Provide the [X, Y] coordinate of the cell's center where the given text is located.  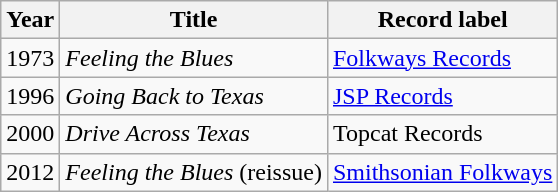
Smithsonian Folkways [442, 172]
1973 [30, 58]
1996 [30, 96]
Feeling the Blues (reissue) [194, 172]
2000 [30, 134]
Year [30, 20]
Going Back to Texas [194, 96]
Folkways Records [442, 58]
Title [194, 20]
Record label [442, 20]
Feeling the Blues [194, 58]
Topcat Records [442, 134]
JSP Records [442, 96]
Drive Across Texas [194, 134]
2012 [30, 172]
